Extract the (X, Y) coordinate from the center of the cell holding the provided text.  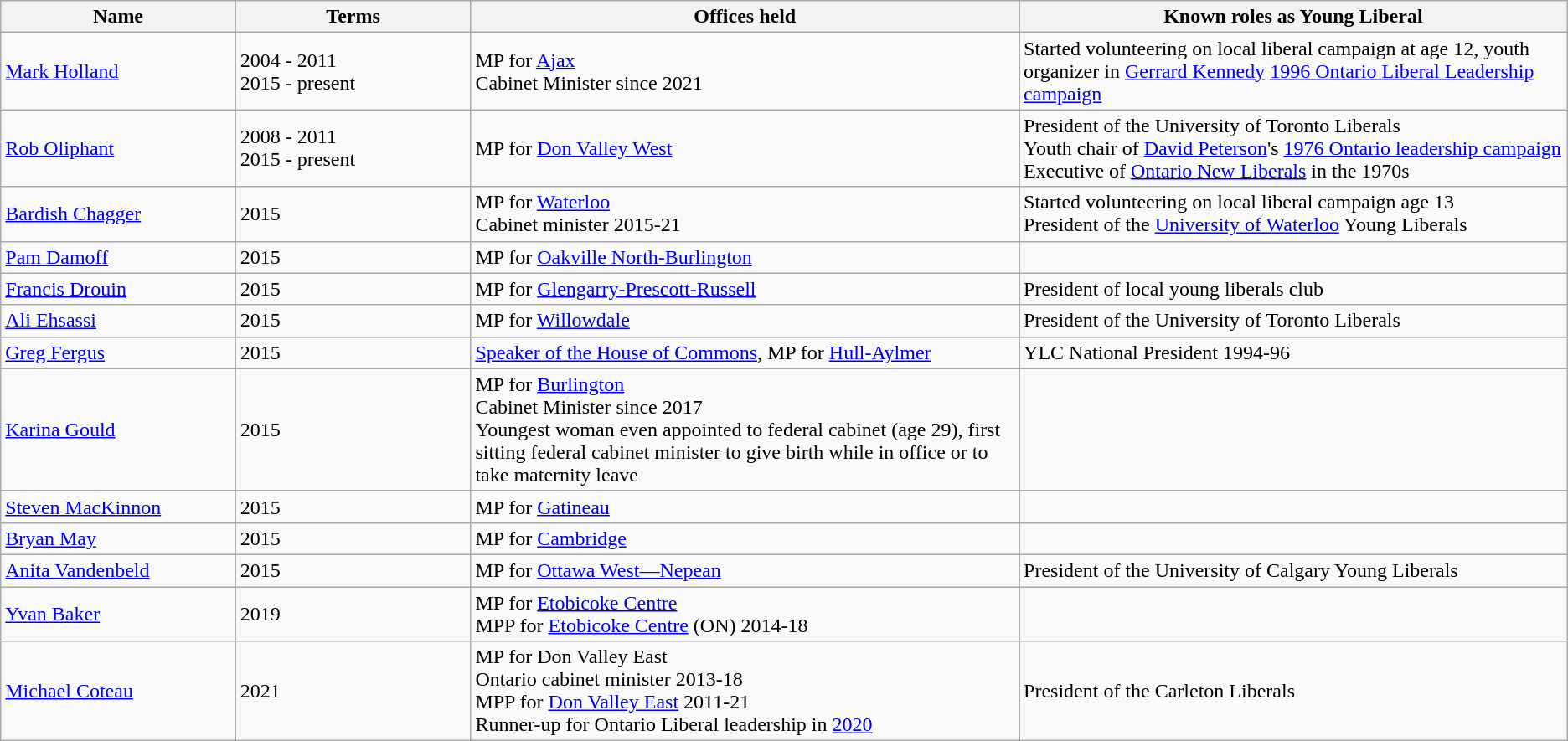
Name (119, 17)
MP for Ottawa West—Nepean (745, 570)
Steven MacKinnon (119, 507)
MP for Cambridge (745, 538)
Offices held (745, 17)
MP for Ajax Cabinet Minister since 2021 (745, 71)
Started volunteering on local liberal campaign age 13President of the University of Waterloo Young Liberals (1293, 214)
MP for Don Valley West (745, 148)
MP for Willowdale (745, 321)
Bardish Chagger (119, 214)
2019 (353, 613)
Rob Oliphant (119, 148)
Mark Holland (119, 71)
2008 - 2011 2015 - present (353, 148)
Anita Vandenbeld (119, 570)
Known roles as Young Liberal (1293, 17)
MP for Glengarry-Prescott-Russell (745, 289)
MP for Don Valley EastOntario cabinet minister 2013-18MPP for Don Valley East 2011-21Runner-up for Ontario Liberal leadership in 2020 (745, 692)
Terms (353, 17)
2021 (353, 692)
Francis Drouin (119, 289)
Yvan Baker (119, 613)
Karina Gould (119, 430)
Started volunteering on local liberal campaign at age 12, youth organizer in Gerrard Kennedy 1996 Ontario Liberal Leadership campaign (1293, 71)
2004 - 20112015 - present (353, 71)
MP for Gatineau (745, 507)
Pam Damoff (119, 257)
MP for Etobicoke CentreMPP for Etobicoke Centre (ON) 2014-18 (745, 613)
President of the Carleton Liberals (1293, 692)
President of the University of Toronto Liberals (1293, 321)
MP for Oakville North-Burlington (745, 257)
President of local young liberals club (1293, 289)
President of the University of Calgary Young Liberals (1293, 570)
YLC National President 1994-96 (1293, 352)
Speaker of the House of Commons, MP for Hull-Aylmer (745, 352)
Ali Ehsassi (119, 321)
MP for WaterlooCabinet minister 2015-21 (745, 214)
Bryan May (119, 538)
Michael Coteau (119, 692)
Greg Fergus (119, 352)
